Return the [X, Y] coordinate for the center point of the cell that contains the specified text.  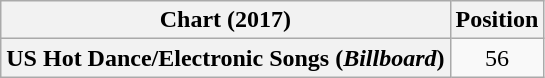
Chart (2017) [226, 20]
Position [497, 20]
US Hot Dance/Electronic Songs (Billboard) [226, 58]
56 [497, 58]
